Scan for the cell matching the given text and deliver its (X, Y) coordinate at center. 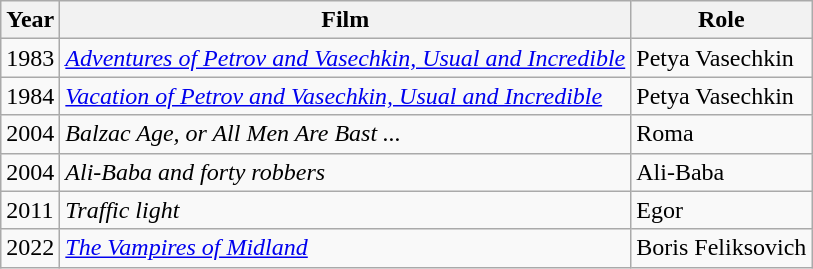
Ali-Baba and forty robbers (346, 172)
Film (346, 20)
1983 (30, 58)
Adventures of Petrov and Vasechkin, Usual and Incredible (346, 58)
Traffic light (346, 210)
Ali-Baba (722, 172)
Roma (722, 134)
Vacation of Petrov and Vasechkin, Usual and Incredible (346, 96)
Balzac Age, or All Men Are Bast ... (346, 134)
2022 (30, 248)
Role (722, 20)
Boris Feliksovich (722, 248)
Year (30, 20)
2011 (30, 210)
Egor (722, 210)
1984 (30, 96)
The Vampires of Midland (346, 248)
